Return the (X, Y) coordinate for the center point of the cell that contains the specified text.  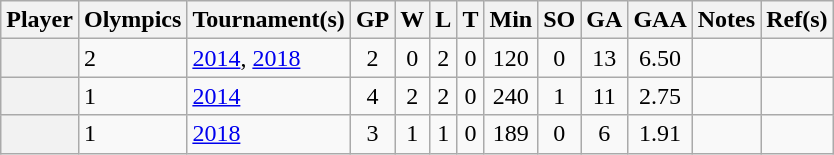
2014 (269, 96)
2018 (269, 134)
L (444, 20)
11 (604, 96)
2.75 (660, 96)
4 (372, 96)
1.91 (660, 134)
6.50 (660, 58)
240 (511, 96)
Tournament(s) (269, 20)
Min (511, 20)
GP (372, 20)
Ref(s) (797, 20)
SO (560, 20)
T (470, 20)
120 (511, 58)
6 (604, 134)
Notes (726, 20)
GA (604, 20)
189 (511, 134)
W (412, 20)
13 (604, 58)
2014, 2018 (269, 58)
3 (372, 134)
Olympics (132, 20)
GAA (660, 20)
Player (40, 20)
